Output the (X, Y) coordinate of the center of the cell containing the given text.  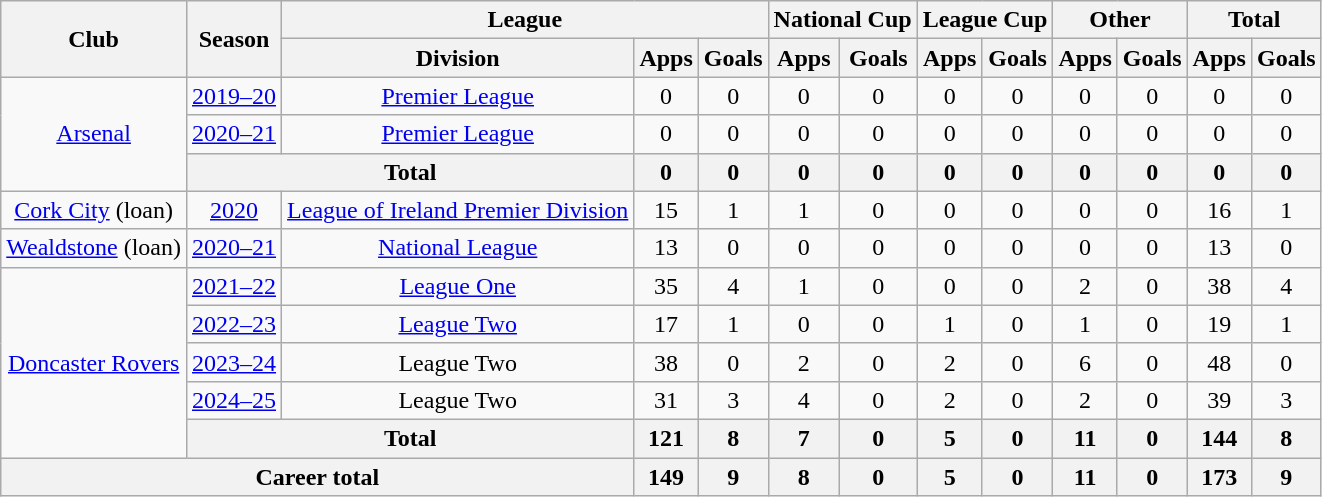
16 (1219, 210)
173 (1219, 477)
National Cup (842, 20)
Arsenal (94, 134)
League of Ireland Premier Division (458, 210)
National League (458, 248)
48 (1219, 362)
17 (666, 324)
121 (666, 438)
149 (666, 477)
6 (1085, 362)
League Cup (985, 20)
Career total (318, 477)
2023–24 (234, 362)
Wealdstone (loan) (94, 248)
League One (458, 286)
31 (666, 400)
Club (94, 39)
Season (234, 39)
2019–20 (234, 96)
7 (804, 438)
Cork City (loan) (94, 210)
2024–25 (234, 400)
15 (666, 210)
39 (1219, 400)
Division (458, 58)
Other (1120, 20)
35 (666, 286)
League (525, 20)
2022–23 (234, 324)
2021–22 (234, 286)
144 (1219, 438)
Doncaster Rovers (94, 362)
2020 (234, 210)
19 (1219, 324)
